Output the (X, Y) coordinate of the center of the cell containing the given text.  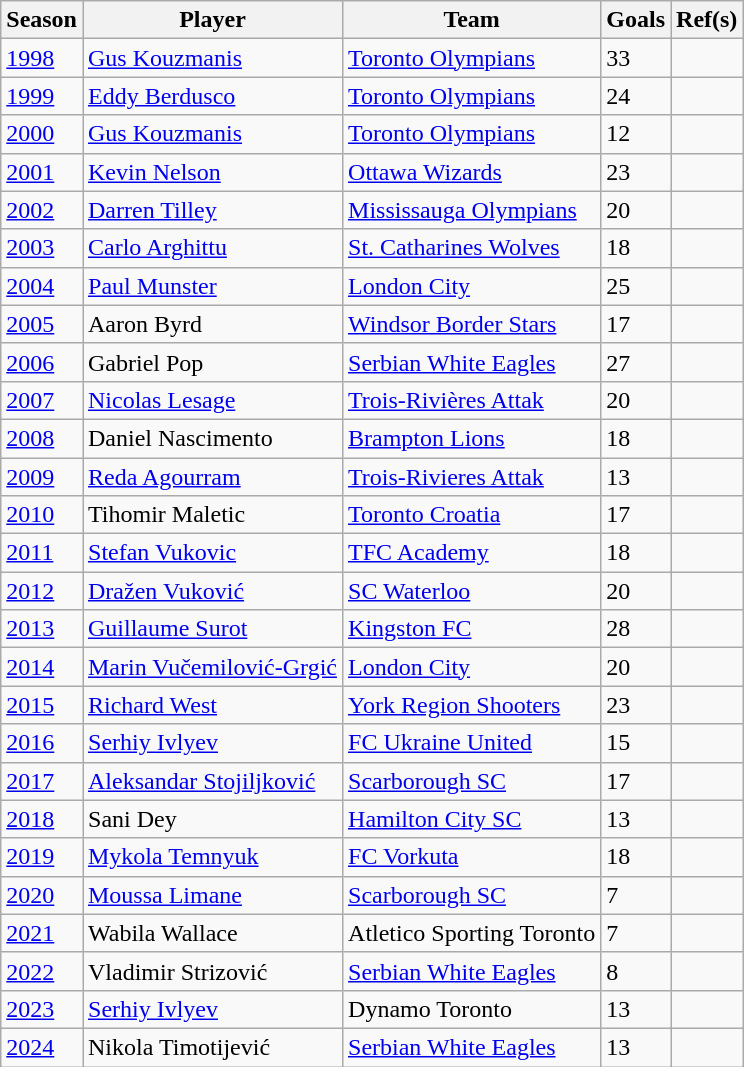
2021 (42, 933)
2013 (42, 629)
2023 (42, 1009)
Ottawa Wizards (472, 172)
1999 (42, 96)
Brampton Lions (472, 438)
Trois-Rivières Attak (472, 400)
25 (636, 286)
2024 (42, 1047)
2002 (42, 210)
2012 (42, 591)
2000 (42, 134)
Wabila Wallace (212, 933)
Aleksandar Stojiljković (212, 781)
York Region Shooters (472, 705)
Carlo Arghittu (212, 248)
27 (636, 362)
Toronto Croatia (472, 515)
TFC Academy (472, 553)
2007 (42, 400)
Aaron Byrd (212, 324)
St. Catharines Wolves (472, 248)
Marin Vučemilović-Grgić (212, 667)
2019 (42, 857)
2014 (42, 667)
2017 (42, 781)
Vladimir Strizović (212, 971)
8 (636, 971)
Paul Munster (212, 286)
Nikola Timotijević (212, 1047)
2016 (42, 743)
2015 (42, 705)
FC Ukraine United (472, 743)
Hamilton City SC (472, 819)
2001 (42, 172)
Sani Dey (212, 819)
Kingston FC (472, 629)
Ref(s) (707, 20)
Dražen Vuković (212, 591)
Mississauga Olympians (472, 210)
12 (636, 134)
Richard West (212, 705)
Windsor Border Stars (472, 324)
Eddy Berdusco (212, 96)
Guillaume Surot (212, 629)
2020 (42, 895)
28 (636, 629)
Kevin Nelson (212, 172)
Dynamo Toronto (472, 1009)
Player (212, 20)
Trois-Rivieres Attak (472, 477)
Reda Agourram (212, 477)
Nicolas Lesage (212, 400)
24 (636, 96)
Atletico Sporting Toronto (472, 933)
Season (42, 20)
2004 (42, 286)
2003 (42, 248)
2011 (42, 553)
SC Waterloo (472, 591)
33 (636, 58)
2018 (42, 819)
Moussa Limane (212, 895)
2008 (42, 438)
Team (472, 20)
2022 (42, 971)
2009 (42, 477)
Mykola Temnyuk (212, 857)
Gabriel Pop (212, 362)
Goals (636, 20)
2010 (42, 515)
2006 (42, 362)
1998 (42, 58)
Stefan Vukovic (212, 553)
2005 (42, 324)
15 (636, 743)
Tihomir Maletic (212, 515)
FC Vorkuta (472, 857)
Daniel Nascimento (212, 438)
Darren Tilley (212, 210)
